Return (x, y) of the center of cell containing provided text 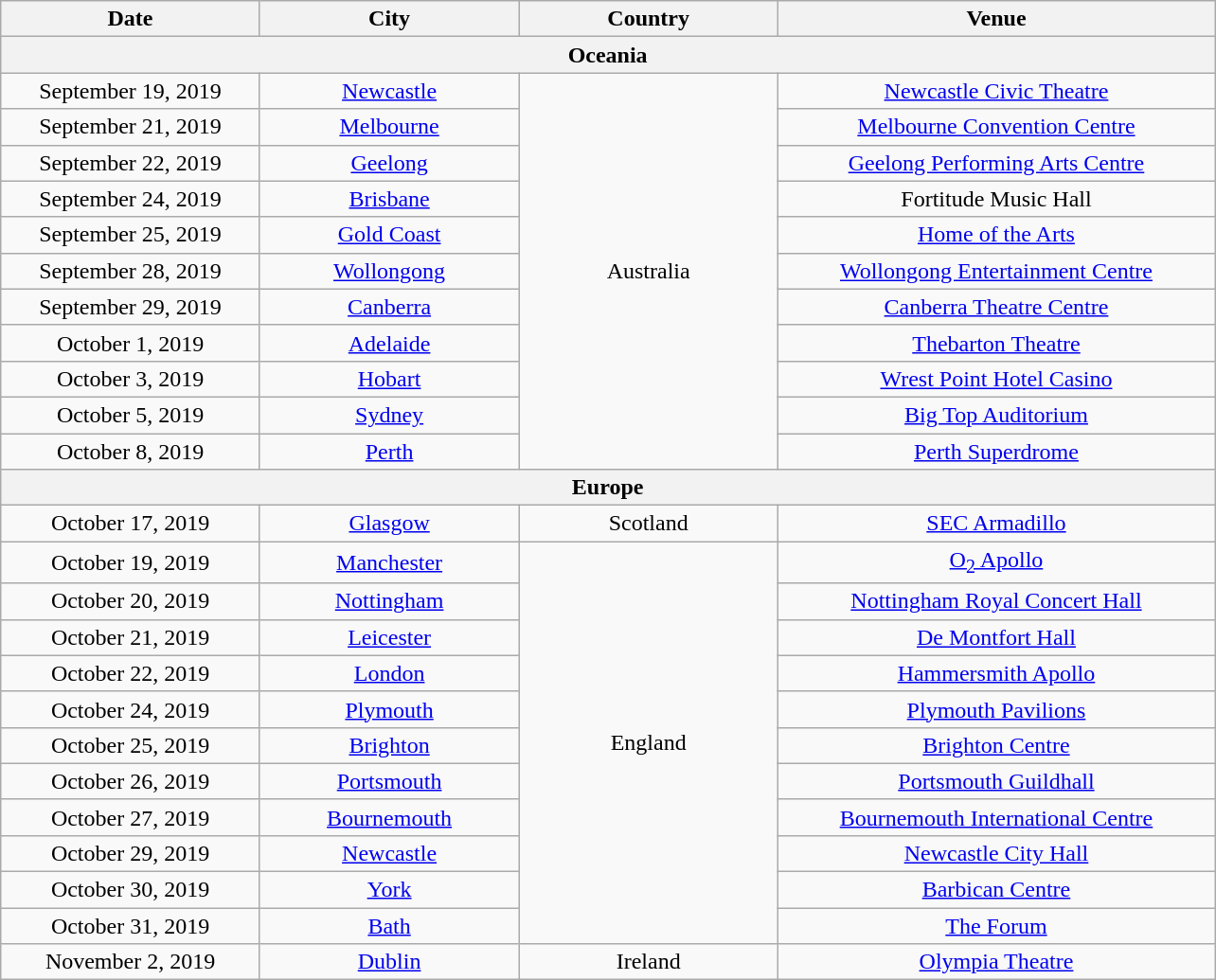
November 2, 2019 (131, 962)
Geelong (389, 163)
York (389, 890)
Big Top Auditorium (996, 415)
September 28, 2019 (131, 271)
Canberra (389, 307)
Barbican Centre (996, 890)
October 17, 2019 (131, 524)
Canberra Theatre Centre (996, 307)
Wrest Point Hotel Casino (996, 379)
Geelong Performing Arts Centre (996, 163)
Newcastle City Hall (996, 853)
October 8, 2019 (131, 452)
Newcastle Civic Theatre (996, 91)
Perth Superdrome (996, 452)
Leicester (389, 637)
SEC Armadillo (996, 524)
October 31, 2019 (131, 926)
England (649, 742)
Portsmouth Guildhall (996, 781)
Wollongong (389, 271)
Melbourne Convention Centre (996, 127)
October 27, 2019 (131, 817)
Brighton (389, 745)
Olympia Theatre (996, 962)
October 5, 2019 (131, 415)
O2 Apollo (996, 562)
October 19, 2019 (131, 562)
Fortitude Music Hall (996, 199)
Nottingham Royal Concert Hall (996, 601)
October 25, 2019 (131, 745)
Oceania (608, 55)
September 25, 2019 (131, 235)
City (389, 19)
October 22, 2019 (131, 673)
Bournemouth (389, 817)
Bournemouth International Centre (996, 817)
Country (649, 19)
October 1, 2019 (131, 343)
October 3, 2019 (131, 379)
October 30, 2019 (131, 890)
Australia (649, 271)
Melbourne (389, 127)
London (389, 673)
Date (131, 19)
Nottingham (389, 601)
October 29, 2019 (131, 853)
Wollongong Entertainment Centre (996, 271)
September 21, 2019 (131, 127)
Thebarton Theatre (996, 343)
Scotland (649, 524)
De Montfort Hall (996, 637)
Adelaide (389, 343)
October 24, 2019 (131, 709)
Glasgow (389, 524)
Brighton Centre (996, 745)
Portsmouth (389, 781)
Plymouth (389, 709)
Brisbane (389, 199)
Europe (608, 488)
Dublin (389, 962)
September 22, 2019 (131, 163)
Gold Coast (389, 235)
Home of the Arts (996, 235)
Perth (389, 452)
September 24, 2019 (131, 199)
Hammersmith Apollo (996, 673)
Hobart (389, 379)
Bath (389, 926)
The Forum (996, 926)
September 19, 2019 (131, 91)
October 21, 2019 (131, 637)
Manchester (389, 562)
Ireland (649, 962)
Plymouth Pavilions (996, 709)
October 26, 2019 (131, 781)
Venue (996, 19)
October 20, 2019 (131, 601)
September 29, 2019 (131, 307)
Sydney (389, 415)
